Identify which cell holds the provided text, then report its [X, Y] central coordinate. 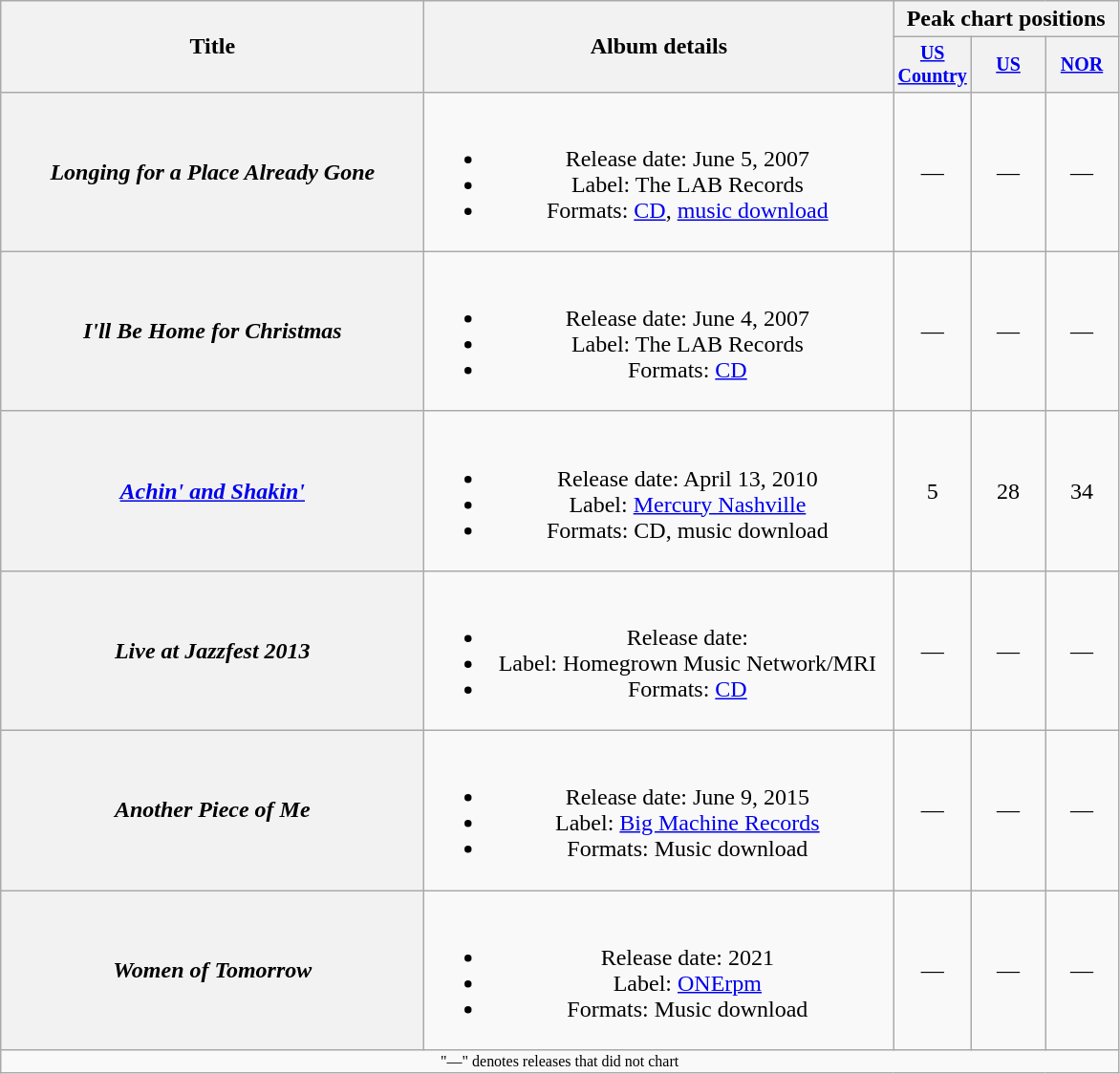
Release date:Label: Homegrown Music Network/MRIFormats: CD [659, 650]
Album details [659, 47]
Release date: June 9, 2015Label: Big Machine RecordsFormats: Music download [659, 810]
Release date: 2021Label: ONErpmFormats: Music download [659, 971]
Release date: April 13, 2010Label: Mercury NashvilleFormats: CD, music download [659, 491]
"—" denotes releases that did not chart [560, 1062]
34 [1082, 491]
US Country [933, 65]
I'll Be Home for Christmas [212, 331]
US [1009, 65]
Live at Jazzfest 2013 [212, 650]
Release date: June 5, 2007Label: The LAB RecordsFormats: CD, music download [659, 172]
Title [212, 47]
Longing for a Place Already Gone [212, 172]
Achin' and Shakin' [212, 491]
Women of Tomorrow [212, 971]
Release date: June 4, 2007Label: The LAB RecordsFormats: CD [659, 331]
5 [933, 491]
28 [1009, 491]
NOR [1082, 65]
Another Piece of Me [212, 810]
Peak chart positions [1006, 19]
